Identify which cell holds the provided text, then report its (x, y) central coordinate. 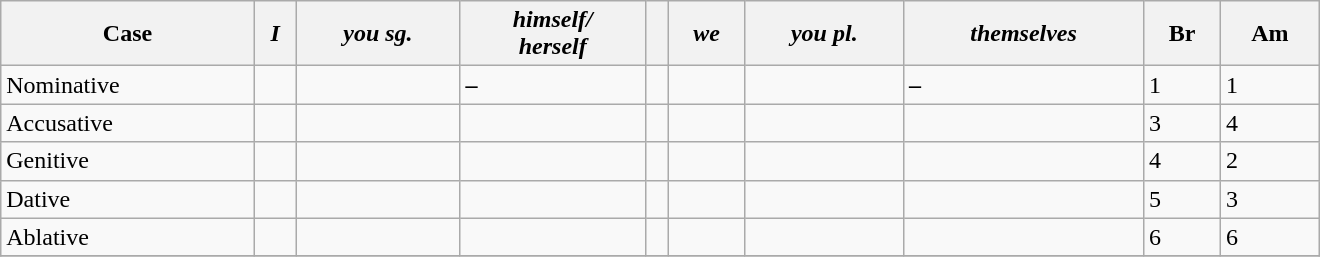
Dative (128, 199)
Br (1182, 34)
2 (1270, 161)
I (275, 34)
you pl. (824, 34)
Genitive (128, 161)
5 (1182, 199)
himself/herself (553, 34)
Accusative (128, 123)
Nominative (128, 85)
Ablative (128, 237)
Am (1270, 34)
you sg. (378, 34)
we (706, 34)
themselves (1024, 34)
Case (128, 34)
